From the cell containing the given text, extract its center point as (x, y) coordinate. 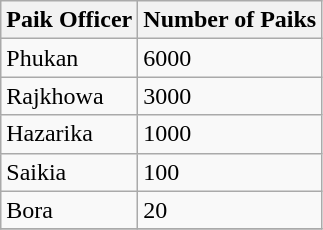
Phukan (70, 58)
Bora (70, 210)
Number of Paiks (230, 20)
Paik Officer (70, 20)
Saikia (70, 172)
3000 (230, 96)
Hazarika (70, 134)
100 (230, 172)
20 (230, 210)
Rajkhowa (70, 96)
6000 (230, 58)
1000 (230, 134)
